Pinpoint the cell where the given text exists, returning its (X, Y) midpoint coordinate. 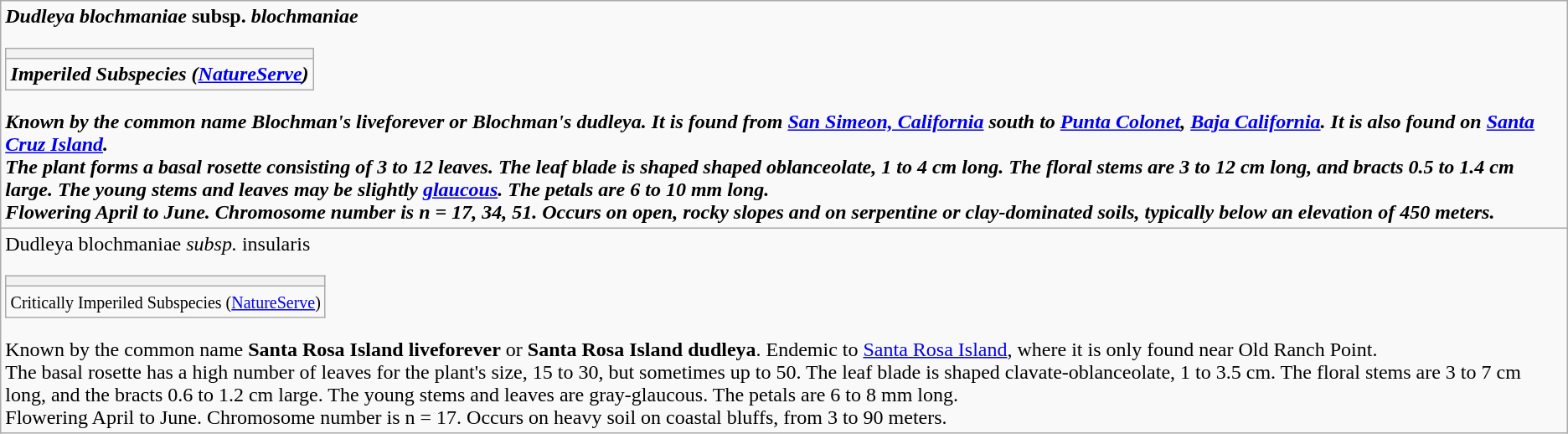
Critically Imperiled Subspecies (NatureServe) (166, 302)
Imperiled Subspecies (NatureServe) (159, 74)
